Locate the cell with the specified text and output its (X, Y) center coordinate. 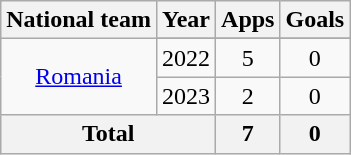
Total (108, 134)
National team (79, 20)
Romania (79, 77)
7 (248, 134)
2023 (186, 96)
2 (248, 96)
Goals (315, 20)
5 (248, 58)
Apps (248, 20)
Year (186, 20)
2022 (186, 58)
